Search for the cell housing the specified text and yield its (x, y) center coordinate. 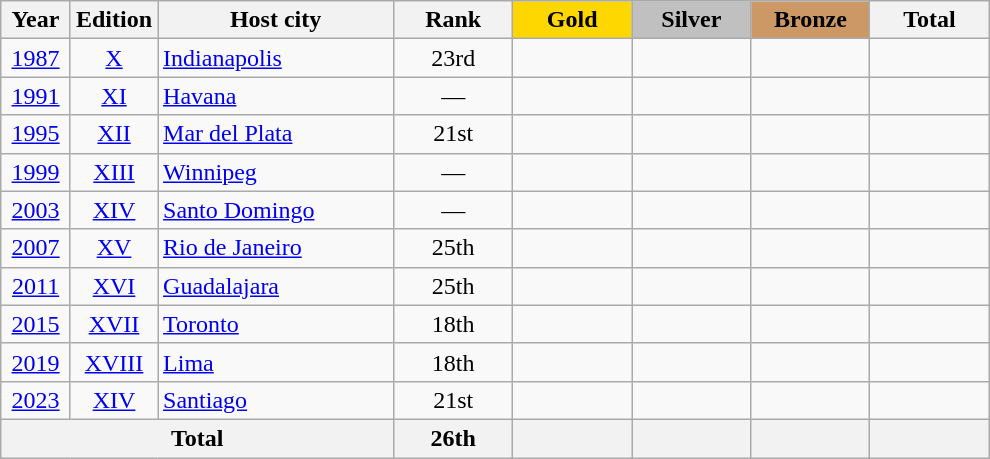
2019 (36, 362)
23rd (454, 58)
Silver (692, 20)
Winnipeg (276, 172)
1995 (36, 134)
1987 (36, 58)
Year (36, 20)
Havana (276, 96)
Bronze (810, 20)
Gold (572, 20)
Toronto (276, 324)
Santiago (276, 400)
X (114, 58)
XVIII (114, 362)
XI (114, 96)
Rank (454, 20)
Edition (114, 20)
Rio de Janeiro (276, 248)
26th (454, 438)
XIII (114, 172)
2015 (36, 324)
2007 (36, 248)
Host city (276, 20)
1991 (36, 96)
XII (114, 134)
2023 (36, 400)
Santo Domingo (276, 210)
XVII (114, 324)
Mar del Plata (276, 134)
Guadalajara (276, 286)
Lima (276, 362)
2003 (36, 210)
Indianapolis (276, 58)
XVI (114, 286)
XV (114, 248)
1999 (36, 172)
2011 (36, 286)
